Return the [X, Y] coordinate for the center point of the cell that contains the specified text.  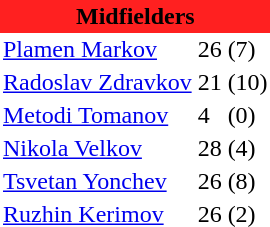
Plamen Markov [98, 50]
Metodi Tomanov [98, 116]
21 [210, 82]
Tsvetan Yonchev [98, 182]
Radoslav Zdravkov [98, 82]
4 [210, 116]
28 [210, 148]
Nikola Velkov [98, 148]
